Locate the cell with the specified text and output its (X, Y) center coordinate. 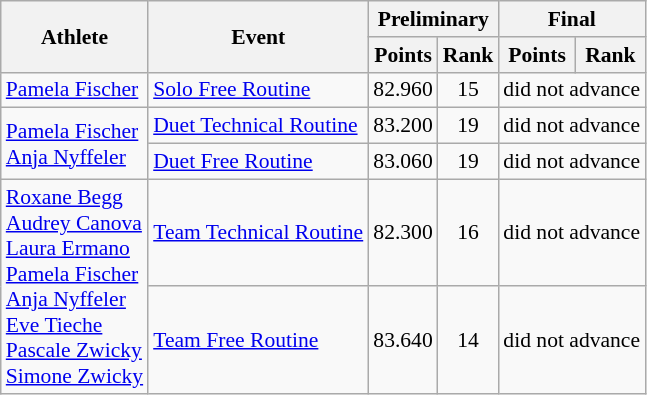
83.640 (402, 340)
16 (468, 232)
14 (468, 340)
Pamela Fischer (74, 90)
Athlete (74, 36)
Duet Technical Routine (258, 126)
82.960 (402, 90)
Pamela FischerAnja Nyffeler (74, 144)
Final (572, 19)
Duet Free Routine (258, 162)
Roxane BeggAudrey CanovaLaura ErmanoPamela FischerAnja NyffelerEve TiechePascale ZwickySimone Zwicky (74, 286)
Team Free Routine (258, 340)
Preliminary (433, 19)
83.060 (402, 162)
Solo Free Routine (258, 90)
15 (468, 90)
Team Technical Routine (258, 232)
83.200 (402, 126)
82.300 (402, 232)
Event (258, 36)
